Pinpoint the cell where the given text exists, returning its (x, y) midpoint coordinate. 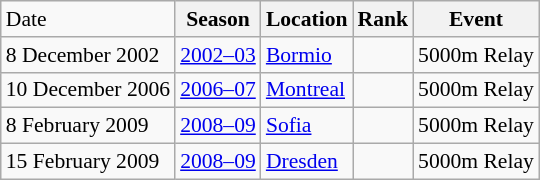
2002–03 (218, 55)
Location (307, 19)
Dresden (307, 162)
Bormio (307, 55)
10 December 2006 (88, 90)
8 December 2002 (88, 55)
Sofia (307, 126)
Event (476, 19)
2006–07 (218, 90)
8 February 2009 (88, 126)
Montreal (307, 90)
15 February 2009 (88, 162)
Rank (382, 19)
Date (88, 19)
Season (218, 19)
